Extract the (X, Y) coordinate from the center of the cell holding the provided text.  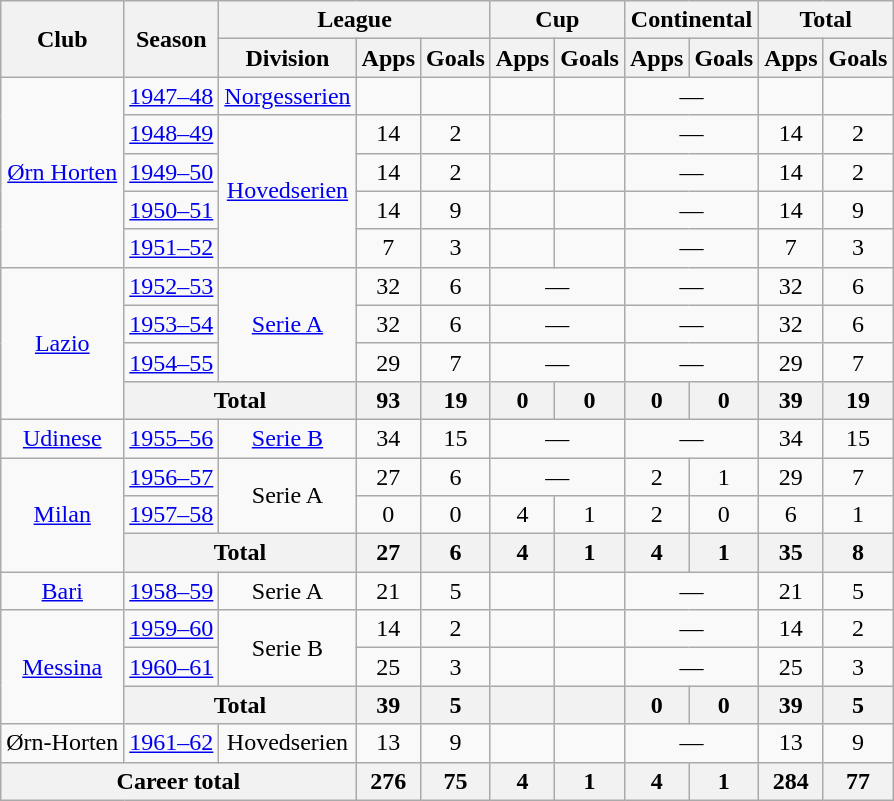
1952–53 (172, 286)
Milan (62, 515)
284 (791, 781)
Cup (557, 20)
1961–62 (172, 743)
League (354, 20)
8 (858, 553)
Bari (62, 591)
Udinese (62, 438)
Continental (691, 20)
1948–49 (172, 134)
1950–51 (172, 210)
Ørn Horten (62, 172)
1960–61 (172, 667)
Season (172, 39)
Messina (62, 667)
1949–50 (172, 172)
1958–59 (172, 591)
Club (62, 39)
Lazio (62, 343)
1955–56 (172, 438)
1957–58 (172, 515)
1953–54 (172, 324)
93 (388, 400)
77 (858, 781)
75 (456, 781)
Career total (178, 781)
Ørn-Horten (62, 743)
1959–60 (172, 629)
1951–52 (172, 248)
1954–55 (172, 362)
276 (388, 781)
35 (791, 553)
Division (288, 58)
Norgesserien (288, 96)
1947–48 (172, 96)
1956–57 (172, 477)
